From the cell containing the given text, extract its center point as [x, y] coordinate. 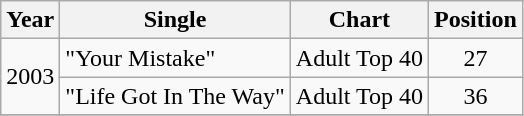
"Life Got In The Way" [175, 96]
Year [30, 20]
2003 [30, 77]
Chart [359, 20]
"Your Mistake" [175, 58]
36 [476, 96]
27 [476, 58]
Position [476, 20]
Single [175, 20]
